Search for the cell housing the specified text and yield its [x, y] center coordinate. 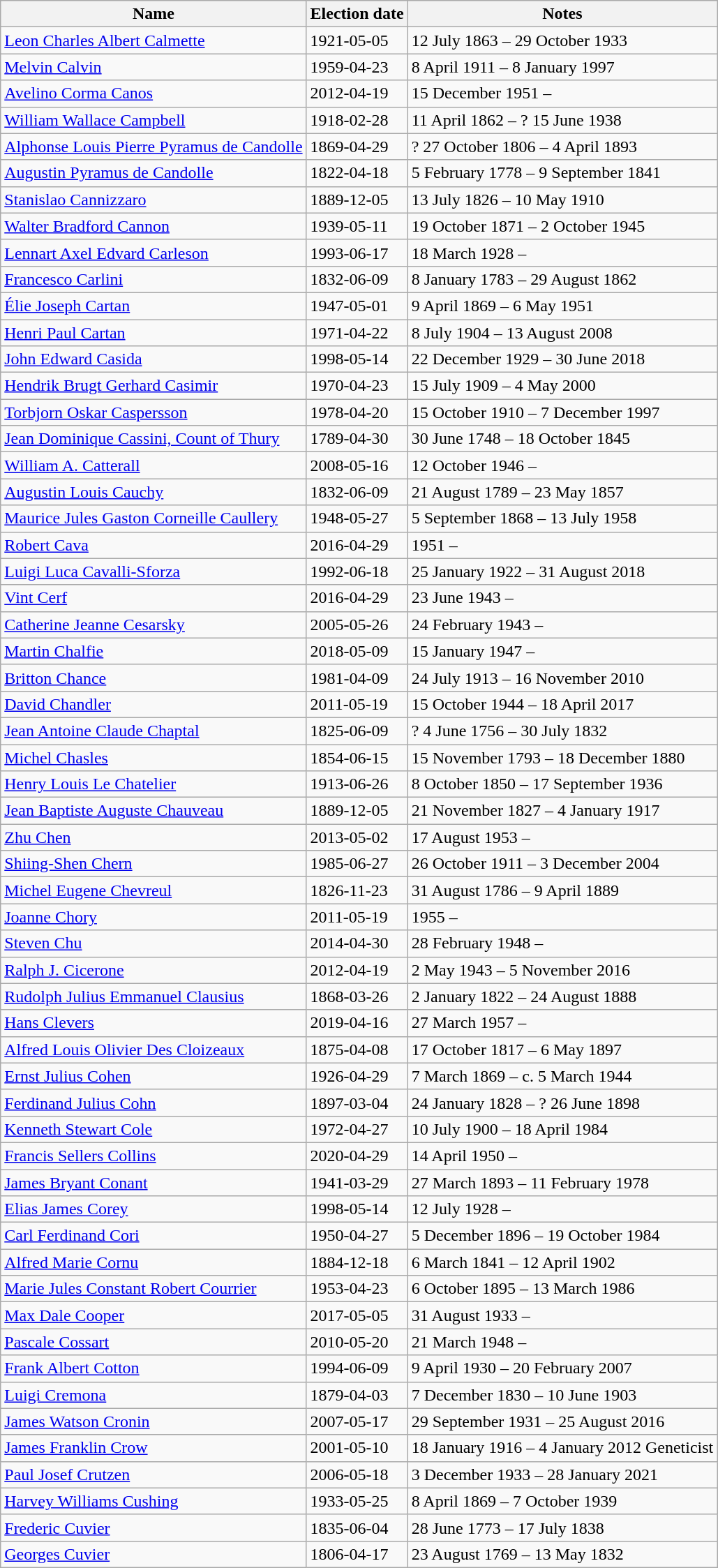
1972-04-27 [357, 1129]
Election date [357, 14]
Carl Ferdinand Cori [154, 1236]
11 April 1862 – ? 15 June 1938 [562, 120]
8 January 1783 – 29 August 1862 [562, 279]
Britton Chance [154, 678]
15 November 1793 – 18 December 1880 [562, 757]
David Chandler [154, 704]
21 November 1827 – 4 January 1917 [562, 811]
1879-04-03 [357, 1395]
James Watson Cronin [154, 1421]
25 January 1922 – 31 August 2018 [562, 572]
8 April 1911 – 8 January 1997 [562, 67]
Élie Joseph Cartan [154, 306]
29 September 1931 – 25 August 2016 [562, 1421]
23 June 1943 – [562, 598]
13 July 1826 – 10 May 1910 [562, 200]
Lennart Axel Edvard Carleson [154, 253]
1950-04-27 [357, 1236]
? 4 June 1756 – 30 July 1832 [562, 731]
26 October 1911 – 3 December 2004 [562, 864]
1947-05-01 [357, 306]
Frank Albert Cotton [154, 1368]
Catherine Jeanne Cesarsky [154, 625]
Robert Cava [154, 545]
24 February 1943 – [562, 625]
8 April 1869 – 7 October 1939 [562, 1501]
2020-04-29 [357, 1156]
1971-04-22 [357, 333]
Notes [562, 14]
2013-05-02 [357, 837]
17 October 1817 – 6 May 1897 [562, 1050]
1918-02-28 [357, 120]
1955 – [562, 917]
Jean Dominique Cassini, Count of Thury [154, 439]
8 July 1904 – 13 August 2008 [562, 333]
23 August 1769 – 13 May 1832 [562, 1554]
Luigi Luca Cavalli-Sforza [154, 572]
Martin Chalfie [154, 651]
7 March 1869 – c. 5 March 1944 [562, 1076]
1978-04-20 [357, 412]
1941-03-29 [357, 1183]
1806-04-17 [357, 1554]
27 March 1957 – [562, 1023]
Harvey Williams Cushing [154, 1501]
1926-04-29 [357, 1076]
2005-05-26 [357, 625]
Stanislao Cannizzaro [154, 200]
5 September 1868 – 13 July 1958 [562, 518]
Name [154, 14]
21 March 1948 – [562, 1342]
12 July 1863 – 29 October 1933 [562, 40]
Alphonse Louis Pierre Pyramus de Candolle [154, 147]
Avelino Corma Canos [154, 94]
2014-04-30 [357, 943]
2007-05-17 [357, 1421]
6 October 1895 – 13 March 1986 [562, 1289]
2008-05-16 [357, 465]
Leon Charles Albert Calmette [154, 40]
2018-05-09 [357, 651]
Torbjorn Oskar Caspersson [154, 412]
2 May 1943 – 5 November 2016 [562, 970]
12 October 1946 – [562, 465]
Elias James Corey [154, 1209]
27 March 1893 – 11 February 1978 [562, 1183]
1994-06-09 [357, 1368]
14 April 1950 – [562, 1156]
James Bryant Conant [154, 1183]
1985-06-27 [357, 864]
Joanne Chory [154, 917]
12 July 1928 – [562, 1209]
2010-05-20 [357, 1342]
24 July 1913 – 16 November 2010 [562, 678]
1933-05-25 [357, 1501]
2001-05-10 [357, 1448]
1913-06-26 [357, 784]
1869-04-29 [357, 147]
Vint Cerf [154, 598]
5 December 1896 – 19 October 1984 [562, 1236]
William Wallace Campbell [154, 120]
1822-04-18 [357, 173]
24 January 1828 – ? 26 June 1898 [562, 1103]
Ralph J. Cicerone [154, 970]
15 October 1910 – 7 December 1997 [562, 412]
1897-03-04 [357, 1103]
8 October 1850 – 17 September 1936 [562, 784]
9 April 1869 – 6 May 1951 [562, 306]
1981-04-09 [357, 678]
Walter Bradford Cannon [154, 226]
John Edward Casida [154, 359]
Henri Paul Cartan [154, 333]
1825-06-09 [357, 731]
1939-05-11 [357, 226]
17 August 1953 – [562, 837]
Paul Josef Crutzen [154, 1474]
18 March 1928 – [562, 253]
1948-05-27 [357, 518]
Luigi Cremona [154, 1395]
5 February 1778 – 9 September 1841 [562, 173]
William A. Catterall [154, 465]
7 December 1830 – 10 June 1903 [562, 1395]
18 January 1916 – 4 January 2012 Geneticist [562, 1448]
Francis Sellers Collins [154, 1156]
Kenneth Stewart Cole [154, 1129]
28 February 1948 – [562, 943]
Rudolph Julius Emmanuel Clausius [154, 996]
1993-06-17 [357, 253]
1992-06-18 [357, 572]
30 June 1748 – 18 October 1845 [562, 439]
Frederic Cuvier [154, 1528]
28 June 1773 – 17 July 1838 [562, 1528]
2019-04-16 [357, 1023]
Marie Jules Constant Robert Courrier [154, 1289]
21 August 1789 – 23 May 1857 [562, 492]
10 July 1900 – 18 April 1984 [562, 1129]
6 March 1841 – 12 April 1902 [562, 1262]
Shiing-Shen Chern [154, 864]
Hendrik Brugt Gerhard Casimir [154, 386]
Ferdinand Julius Cohn [154, 1103]
Georges Cuvier [154, 1554]
Melvin Calvin [154, 67]
Pascale Cossart [154, 1342]
31 August 1786 – 9 April 1889 [562, 890]
15 January 1947 – [562, 651]
1959-04-23 [357, 67]
Hans Clevers [154, 1023]
Michel Eugene Chevreul [154, 890]
15 December 1951 – [562, 94]
1826-11-23 [357, 890]
Francesco Carlini [154, 279]
2006-05-18 [357, 1474]
9 April 1930 – 20 February 2007 [562, 1368]
Michel Chasles [154, 757]
22 December 1929 – 30 June 2018 [562, 359]
Steven Chu [154, 943]
Alfred Louis Olivier Des Cloizeaux [154, 1050]
1884-12-18 [357, 1262]
2017-05-05 [357, 1315]
1835-06-04 [357, 1528]
15 July 1909 – 4 May 2000 [562, 386]
1789-04-30 [357, 439]
Jean Antoine Claude Chaptal [154, 731]
Augustin Pyramus de Candolle [154, 173]
Augustin Louis Cauchy [154, 492]
19 October 1871 – 2 October 1945 [562, 226]
15 October 1944 – 18 April 2017 [562, 704]
2 January 1822 – 24 August 1888 [562, 996]
1951 – [562, 545]
1953-04-23 [357, 1289]
1854-06-15 [357, 757]
Alfred Marie Cornu [154, 1262]
Jean Baptiste Auguste Chauveau [154, 811]
1875-04-08 [357, 1050]
1970-04-23 [357, 386]
? 27 October 1806 – 4 April 1893 [562, 147]
3 December 1933 – 28 January 2021 [562, 1474]
Maurice Jules Gaston Corneille Caullery [154, 518]
Max Dale Cooper [154, 1315]
Henry Louis Le Chatelier [154, 784]
Zhu Chen [154, 837]
1921-05-05 [357, 40]
31 August 1933 – [562, 1315]
Ernst Julius Cohen [154, 1076]
1868-03-26 [357, 996]
James Franklin Crow [154, 1448]
